Identify which cell holds the provided text, then report its [x, y] central coordinate. 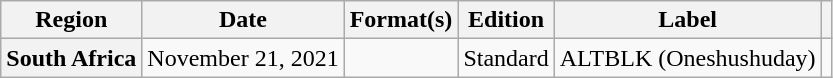
ALTBLK (Oneshushuday) [688, 58]
November 21, 2021 [243, 58]
Standard [506, 58]
Date [243, 20]
Region [72, 20]
South Africa [72, 58]
Format(s) [401, 20]
Label [688, 20]
Edition [506, 20]
